Scan for the cell matching the given text and deliver its [x, y] coordinate at center. 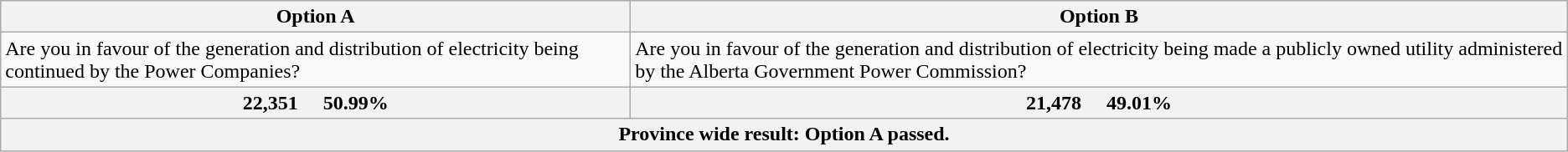
Province wide result: Option A passed. [784, 134]
Are you in favour of the generation and distribution of electricity being continued by the Power Companies? [316, 60]
Option B [1099, 17]
Option A [316, 17]
21,478 49.01% [1099, 103]
22,351 50.99% [316, 103]
